Locate the cell with the specified text and output its [X, Y] center coordinate. 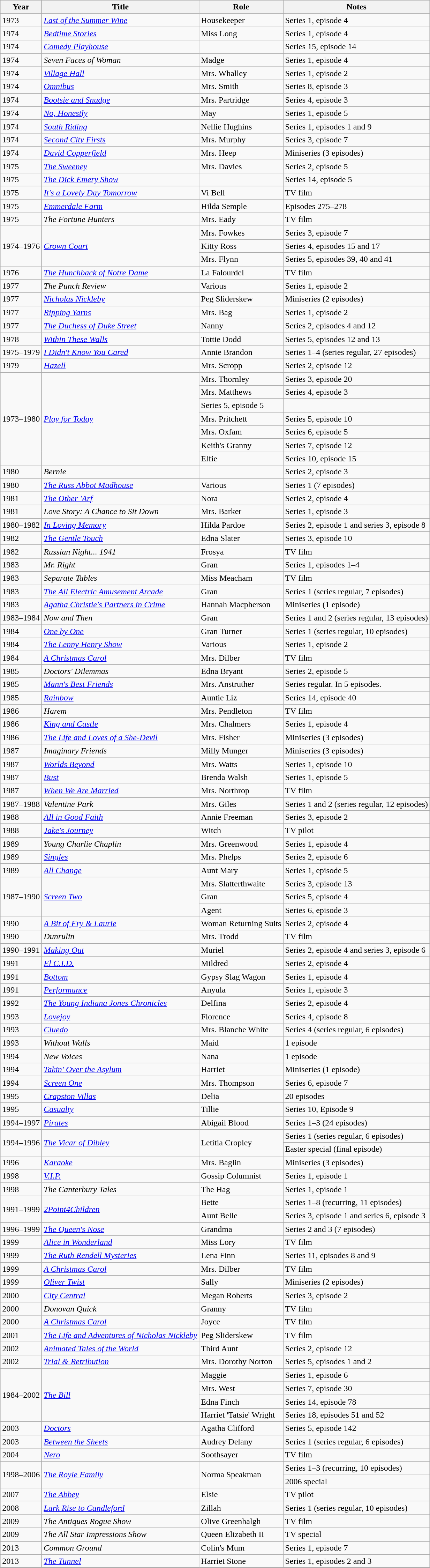
2004 [21, 1455]
New Voices [121, 1056]
Series 14, episode 40 [356, 698]
Separate Tables [121, 578]
Series 1, episodes 2 and 3 [356, 1561]
Mrs. Thompson [241, 1083]
Miss Lory [241, 1242]
All in Good Faith [121, 817]
The Canterbury Tales [121, 1189]
Now and Then [121, 618]
The Abbey [121, 1495]
Mrs. Phelps [241, 857]
Mrs. Whalley [241, 73]
Series 2, episode 6 [356, 857]
Miss Long [241, 34]
Mrs. Slatterthwaite [241, 884]
Florence [241, 1017]
1974–1976 [21, 246]
Housekeeper [241, 20]
Series 4 (series regular, 6 episodes) [356, 1030]
Series 6, episode 3 [356, 910]
Series 3, episode 1 and series 6, episode 3 [356, 1216]
2006 special [356, 1481]
The Life and Loves of a She-Devil [121, 737]
Mrs. Chalmers [241, 724]
Abigail Blood [241, 1123]
Nellie Hughins [241, 126]
Title [121, 7]
Doctors' Dilemmas [121, 671]
Mrs. Flynn [241, 259]
Play for Today [121, 418]
David Copperfield [121, 153]
Series 7, episode 12 [356, 445]
Russian Night... 1941 [121, 551]
May [241, 113]
Doctors [121, 1428]
The Other 'Arf [121, 498]
Series 6, episode 5 [356, 432]
Mrs. Pendleton [241, 711]
The Bill [121, 1395]
Anyula [241, 990]
King and Castle [121, 724]
Series 2 and 3 (7 episodes) [356, 1229]
Nicholas Nickleby [121, 299]
Mrs. West [241, 1388]
The Sweeney [121, 166]
The Lenny Henry Show [121, 645]
Agent [241, 910]
Rainbow [121, 698]
Edna Slater [241, 538]
Series 11, episodes 8 and 9 [356, 1256]
Last of the Summer Wine [121, 20]
Series 2, episode 3 [356, 472]
Agatha Clifford [241, 1428]
Nero [121, 1455]
The Young Indiana Jones Chronicles [121, 1003]
La Falourdel [241, 273]
Delia [241, 1096]
Brenda Walsh [241, 777]
Worlds Beyond [121, 764]
Dunrulin [121, 937]
Lena Finn [241, 1256]
Queen Elizabeth II [241, 1534]
1980–1982 [21, 525]
Series 18, episodes 51 and 52 [356, 1415]
Gypsy Slag Wagon [241, 976]
Series 4, episodes 15 and 17 [356, 246]
Frosya [241, 551]
Series 3, episode 20 [356, 379]
Madge [241, 60]
Mrs. Trodd [241, 937]
I Didn't Know You Cared [121, 352]
Bootsie and Snudge [121, 100]
Annie Brandon [241, 352]
Tottie Dodd [241, 339]
Edna Bryant [241, 671]
The Dick Emery Show [121, 180]
Series 1–3 (recurring, 10 episodes) [356, 1468]
Series 3, episode 10 [356, 538]
Series 14, episode 5 [356, 180]
Gossip Columnist [241, 1176]
Series 2, episodes 4 and 12 [356, 326]
Mrs. Barker [241, 512]
Miss Meacham [241, 578]
1976 [21, 273]
Series 15, episode 14 [356, 47]
Series 8, episode 3 [356, 87]
City Central [121, 1295]
Mrs. Fisher [241, 737]
The Hunchback of Notre Dame [121, 273]
The Hag [241, 1189]
Series 5, episodes 12 and 13 [356, 339]
The Fortune Hunters [121, 220]
1973–1980 [21, 418]
Mrs. Davies [241, 166]
Nanny [241, 326]
Series 10, episode 15 [356, 459]
1996 [21, 1162]
Series 14, episode 78 [356, 1402]
Notes [356, 7]
The Tunnel [121, 1561]
It's a Lovely Day Tomorrow [121, 193]
Gran Turner [241, 631]
Woman Returning Suits [241, 923]
Lark Rise to Candleford [121, 1508]
Oliver Twist [121, 1282]
Episodes 275–278 [356, 206]
Screen One [121, 1083]
Donovan Quick [121, 1309]
Harriet Stone [241, 1561]
1996–1999 [21, 1229]
Crapston Villas [121, 1096]
Mrs. Bag [241, 312]
Harriet 'Tatsie' Wright [241, 1415]
Aunt Belle [241, 1216]
Audrey Delany [241, 1442]
Comedy Playhouse [121, 47]
Mrs. Smith [241, 87]
Mrs. Giles [241, 804]
Common Ground [121, 1548]
Mrs. Greenwood [241, 844]
1984–2002 [21, 1395]
1987–1990 [21, 897]
Mrs. Northrop [241, 790]
Mrs. Oxfam [241, 432]
Takin' Over the Asylum [121, 1070]
Making Out [121, 950]
Mrs. Watts [241, 764]
No, Honestly [121, 113]
A Bit of Fry & Laurie [121, 923]
Series 5, episodes 1 and 2 [356, 1362]
Series 1, episode 10 [356, 764]
Role [241, 7]
Nana [241, 1056]
Agatha Christie's Partners in Crime [121, 605]
Nora [241, 498]
Emmerdale Farm [121, 206]
Mildred [241, 963]
Animated Tales of the World [121, 1348]
El C.I.D. [121, 963]
TV special [356, 1534]
Mrs. Thornley [241, 379]
Series 1–3 (24 episodes) [356, 1123]
2008 [21, 1508]
The Life and Adventures of Nicholas Nickleby [121, 1335]
Maid [241, 1043]
Mr. Right [121, 565]
Vi Bell [241, 193]
Mrs. Heep [241, 153]
The Royle Family [121, 1475]
The Antiques Rogue Show [121, 1521]
Mrs. Baglin [241, 1162]
Screen Two [121, 897]
Hilda Semple [241, 206]
Young Charlie Chaplin [121, 844]
Imaginary Friends [121, 751]
Second City Firsts [121, 140]
Series 1 (7 episodes) [356, 485]
Hazell [121, 365]
Mrs. Blanche White [241, 1030]
1973 [21, 20]
Series 1 (series regular, 7 episodes) [356, 592]
Series 3, episode 13 [356, 884]
Year [21, 7]
Series 1 and 2 (series regular, 13 episodes) [356, 618]
The Russ Abbot Madhouse [121, 485]
One by One [121, 631]
Edna Finch [241, 1402]
Witch [241, 831]
1991–1999 [21, 1209]
Cluedo [121, 1030]
Series 1, episodes 1 and 9 [356, 126]
Harem [121, 711]
Mrs. Partridge [241, 100]
Ripping Yarns [121, 312]
2007 [21, 1495]
Harriet [241, 1070]
Bedtime Stories [121, 34]
Valentine Park [121, 804]
Series 1, episodes 1–4 [356, 565]
1998–2006 [21, 1475]
Series 4, episode 8 [356, 1017]
Mrs. Anstruther [241, 684]
1975–1979 [21, 352]
Crown Court [121, 246]
Love Story: A Chance to Sit Down [121, 512]
Hilda Pardoe [241, 525]
V.I.P. [121, 1176]
Maggie [241, 1375]
Annie Freeman [241, 817]
1987–1988 [21, 804]
Kitty Ross [241, 246]
Series 1 and 2 (series regular, 12 episodes) [356, 804]
The Gentle Touch [121, 538]
Auntie Liz [241, 698]
Between the Sheets [121, 1442]
Series 10, Episode 9 [356, 1109]
The All Star Impressions Show [121, 1534]
Joyce [241, 1322]
Series 5, episode 5 [241, 406]
Elsie [241, 1495]
In Loving Memory [121, 525]
Keith's Granny [241, 445]
Bette [241, 1202]
Village Hall [121, 73]
Karaoke [121, 1162]
When We Are Married [121, 790]
Easter special (final episode) [356, 1149]
Granny [241, 1309]
Mrs. Dorothy Norton [241, 1362]
Series 5, episode 142 [356, 1428]
Omnibus [121, 87]
The Ruth Rendell Mysteries [121, 1256]
Bust [121, 777]
Third Aunt [241, 1348]
Without Walls [121, 1043]
The All Electric Amusement Arcade [121, 592]
1994–1996 [21, 1143]
Pirates [121, 1123]
Hannah Macpherson [241, 605]
Delfina [241, 1003]
The Punch Review [121, 286]
Mrs. Matthews [241, 392]
1994–1997 [21, 1123]
The Queen's Nose [121, 1229]
Letitia Cropley [241, 1143]
Singles [121, 857]
Trial & Retribution [121, 1362]
1992 [21, 1003]
The Vicar of Dibley [121, 1143]
Megan Roberts [241, 1295]
Series 1, episode 7 [356, 1548]
South Riding [121, 126]
Colin's Mum [241, 1548]
Performance [121, 990]
1978 [21, 339]
Series 5, episode 4 [356, 897]
Series 1, episode 6 [356, 1375]
Jake's Journey [121, 831]
Series 5, episode 10 [356, 419]
Seven Faces of Woman [121, 60]
Series regular. In 5 episodes. [356, 684]
Norma Speakman [241, 1475]
Bernie [121, 472]
Grandma [241, 1229]
Series 2, episode 4 and series 3, episode 6 [356, 950]
All Change [121, 870]
Series 2, episode 1 and series 3, episode 8 [356, 525]
20 episodes [356, 1096]
1979 [21, 365]
2Point4Children [121, 1209]
Tillie [241, 1109]
Series 5, episodes 39, 40 and 41 [356, 259]
Series 1–4 (series regular, 27 episodes) [356, 352]
Mrs. Murphy [241, 140]
Series 1–8 (recurring, 11 episodes) [356, 1202]
Sally [241, 1282]
Mrs. Eady [241, 220]
Mrs. Pritchett [241, 419]
Milly Munger [241, 751]
1990–1991 [21, 950]
Alice in Wonderland [121, 1242]
Aunt Mary [241, 870]
The Duchess of Duke Street [121, 326]
Elfie [241, 459]
Lovejoy [121, 1017]
Soothsayer [241, 1455]
Series 6, episode 7 [356, 1083]
Mann's Best Friends [121, 684]
Mrs. Scropp [241, 365]
Mrs. Fowkes [241, 233]
Within These Walls [121, 339]
Zillah [241, 1508]
Olive Greenhalgh [241, 1521]
1983–1984 [21, 618]
Series 7, episode 30 [356, 1388]
Bottom [121, 976]
Muriel [241, 950]
2001 [21, 1335]
Casualty [121, 1109]
